From the cell containing the given text, extract its center point as [X, Y] coordinate. 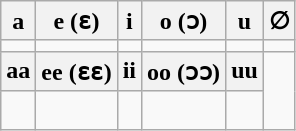
e (ɛ) [76, 21]
a [18, 21]
ee (ɛɛ) [76, 71]
uu [245, 71]
i [129, 21]
oo (ɔɔ) [184, 71]
∅ [279, 21]
u [245, 21]
aa [18, 71]
o (ɔ) [184, 21]
ii [129, 71]
